Detect which cell encompasses the target text, then output its (x, y) center coordinate. 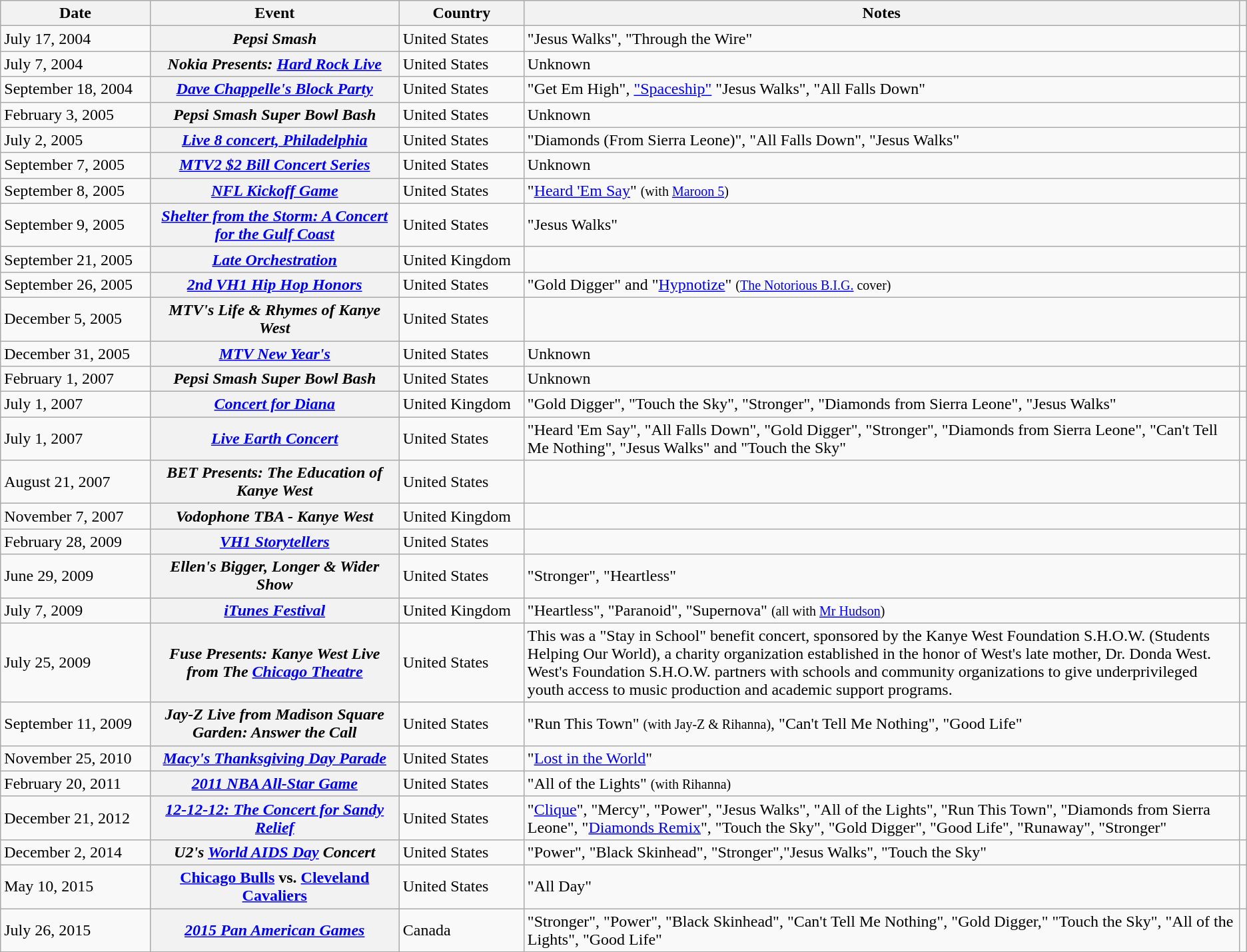
2011 NBA All-Star Game (274, 783)
Late Orchestration (274, 259)
MTV's Life & Rhymes of Kanye West (274, 318)
"Jesus Walks", "Through the Wire" (881, 39)
December 31, 2005 (75, 354)
"Heard 'Em Say" (with Maroon 5) (881, 191)
BET Presents: The Education of Kanye West (274, 482)
September 7, 2005 (75, 165)
May 10, 2015 (75, 886)
Vodophone TBA - Kanye West (274, 516)
Dave Chappelle's Block Party (274, 89)
June 29, 2009 (75, 576)
"Gold Digger" and "Hypnotize" (The Notorious B.I.G. cover) (881, 284)
"Power", "Black Skinhead", "Stronger","Jesus Walks", "Touch the Sky" (881, 852)
November 7, 2007 (75, 516)
"All of the Lights" (with Rihanna) (881, 783)
Event (274, 13)
"Get Em High", "Spaceship" "Jesus Walks", "All Falls Down" (881, 89)
MTV2 $2 Bill Concert Series (274, 165)
"Heartless", "Paranoid", "Supernova" (all with Mr Hudson) (881, 610)
September 18, 2004 (75, 89)
"Stronger", "Heartless" (881, 576)
December 5, 2005 (75, 318)
July 7, 2004 (75, 64)
Canada (461, 930)
MTV New Year's (274, 354)
Pepsi Smash (274, 39)
December 21, 2012 (75, 818)
September 11, 2009 (75, 723)
Notes (881, 13)
Live Earth Concert (274, 438)
iTunes Festival (274, 610)
"Stronger", "Power", "Black Skinhead", "Can't Tell Me Nothing", "Gold Digger," "Touch the Sky", "All of the Lights", "Good Life" (881, 930)
July 17, 2004 (75, 39)
"Run This Town" (with Jay-Z & Rihanna), "Can't Tell Me Nothing", "Good Life" (881, 723)
November 25, 2010 (75, 758)
Date (75, 13)
2nd VH1 Hip Hop Honors (274, 284)
July 26, 2015 (75, 930)
September 8, 2005 (75, 191)
September 9, 2005 (75, 225)
2015 Pan American Games (274, 930)
"Diamonds (From Sierra Leone)", "All Falls Down", "Jesus Walks" (881, 140)
Shelter from the Storm: A Concert for the Gulf Coast (274, 225)
February 28, 2009 (75, 542)
December 2, 2014 (75, 852)
July 7, 2009 (75, 610)
February 1, 2007 (75, 379)
"Gold Digger", "Touch the Sky", "Stronger", "Diamonds from Sierra Leone", "Jesus Walks" (881, 404)
Ellen's Bigger, Longer & Wider Show (274, 576)
U2's World AIDS Day Concert (274, 852)
"Jesus Walks" (881, 225)
VH1 Storytellers (274, 542)
Country (461, 13)
Fuse Presents: Kanye West Live from The Chicago Theatre (274, 662)
Chicago Bulls vs. Cleveland Cavaliers (274, 886)
February 20, 2011 (75, 783)
"All Day" (881, 886)
August 21, 2007 (75, 482)
September 21, 2005 (75, 259)
Live 8 concert, Philadelphia (274, 140)
July 25, 2009 (75, 662)
NFL Kickoff Game (274, 191)
Concert for Diana (274, 404)
12-12-12: The Concert for Sandy Relief (274, 818)
July 2, 2005 (75, 140)
Nokia Presents: Hard Rock Live (274, 64)
Jay-Z Live from Madison Square Garden: Answer the Call (274, 723)
September 26, 2005 (75, 284)
"Lost in the World" (881, 758)
Macy's Thanksgiving Day Parade (274, 758)
February 3, 2005 (75, 115)
